Pinpoint the cell where the given text exists, returning its (x, y) midpoint coordinate. 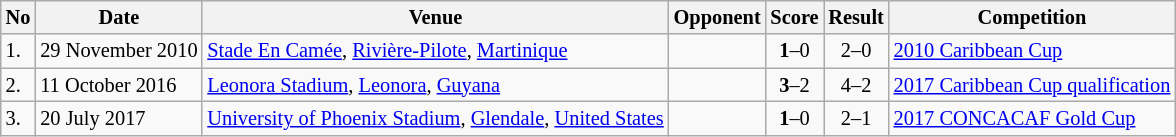
1. (18, 51)
Result (856, 17)
Date (118, 17)
2–0 (856, 51)
20 July 2017 (118, 118)
2. (18, 85)
2010 Caribbean Cup (1032, 51)
2017 CONCACAF Gold Cup (1032, 118)
University of Phoenix Stadium, Glendale, United States (435, 118)
2–1 (856, 118)
11 October 2016 (118, 85)
3–2 (795, 85)
Opponent (718, 17)
Score (795, 17)
No (18, 17)
2017 Caribbean Cup qualification (1032, 85)
29 November 2010 (118, 51)
Stade En Camée, Rivière-Pilote, Martinique (435, 51)
3. (18, 118)
4–2 (856, 85)
Leonora Stadium, Leonora, Guyana (435, 85)
Competition (1032, 17)
Venue (435, 17)
